Return the (X, Y) coordinate for the center point of the cell that contains the specified text.  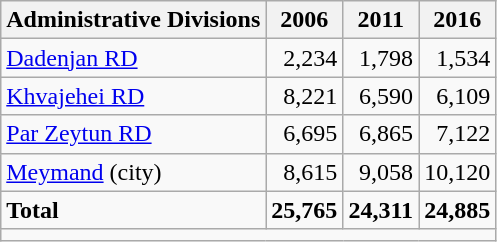
Dadenjan RD (134, 58)
2011 (381, 20)
7,122 (458, 134)
8,221 (304, 96)
Par Zeytun RD (134, 134)
Meymand (city) (134, 172)
Khvajehei RD (134, 96)
6,865 (381, 134)
6,590 (381, 96)
24,311 (381, 210)
Total (134, 210)
25,765 (304, 210)
6,695 (304, 134)
1,534 (458, 58)
2,234 (304, 58)
10,120 (458, 172)
24,885 (458, 210)
6,109 (458, 96)
2016 (458, 20)
2006 (304, 20)
8,615 (304, 172)
Administrative Divisions (134, 20)
1,798 (381, 58)
9,058 (381, 172)
